Pinpoint the cell where the given text exists, returning its [X, Y] midpoint coordinate. 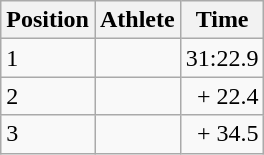
1 [48, 58]
3 [48, 134]
Athlete [137, 20]
31:22.9 [222, 58]
Time [222, 20]
+ 34.5 [222, 134]
+ 22.4 [222, 96]
Position [48, 20]
2 [48, 96]
